Search for the cell housing the specified text and yield its (x, y) center coordinate. 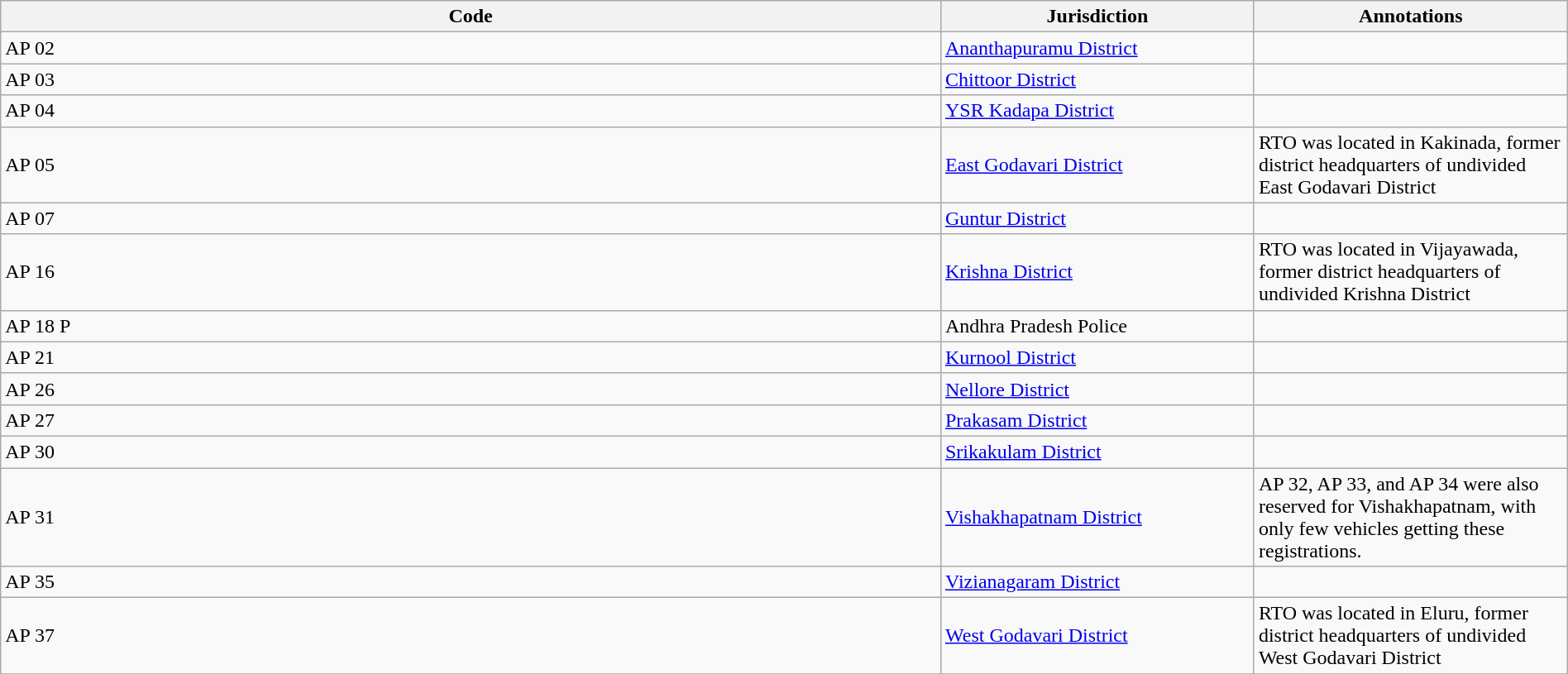
AP 26 (471, 389)
Prakasam District (1097, 420)
AP 32, AP 33, and AP 34 were also reserved for Vishakhapatnam, with only few vehicles getting these registrations. (1411, 518)
Krishna District (1097, 272)
AP 31 (471, 518)
Srikakulam District (1097, 452)
AP 05 (471, 165)
AP 04 (471, 111)
East Godavari District (1097, 165)
RTO was located in Vijayawada, former district headquarters of undivided Krishna District (1411, 272)
AP 16 (471, 272)
AP 18 P (471, 326)
Andhra Pradesh Police (1097, 326)
RTO was located in Eluru, former district headquarters of undivided West Godavari District (1411, 636)
West Godavari District (1097, 636)
AP 35 (471, 582)
RTO was located in Kakinada, former district headquarters of undivided East Godavari District (1411, 165)
AP 30 (471, 452)
Jurisdiction (1097, 17)
Nellore District (1097, 389)
AP 27 (471, 420)
AP 07 (471, 218)
AP 37 (471, 636)
Vishakhapatnam District (1097, 518)
Ananthapuramu District (1097, 48)
YSR Kadapa District (1097, 111)
Chittoor District (1097, 79)
Code (471, 17)
Vizianagaram District (1097, 582)
Annotations (1411, 17)
AP 02 (471, 48)
Kurnool District (1097, 357)
AP 21 (471, 357)
Guntur District (1097, 218)
AP 03 (471, 79)
